Scan for the cell matching the given text and deliver its [x, y] coordinate at center. 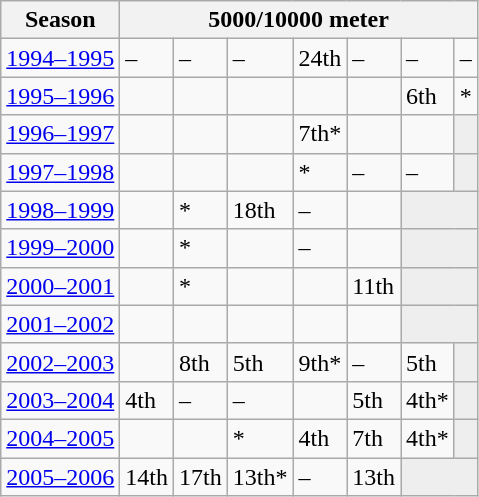
7th* [320, 134]
1994–1995 [60, 58]
1998–1999 [60, 210]
2000–2001 [60, 286]
2005–2006 [60, 477]
1999–2000 [60, 248]
1996–1997 [60, 134]
13th [374, 477]
11th [374, 286]
2003–2004 [60, 400]
13th* [260, 477]
2004–2005 [60, 438]
2002–2003 [60, 362]
8th [201, 362]
7th [374, 438]
6th [428, 96]
17th [201, 477]
9th* [320, 362]
24th [320, 58]
18th [260, 210]
2001–2002 [60, 324]
1997–1998 [60, 172]
5000/10000 meter [299, 20]
Season [60, 20]
14th [147, 477]
1995–1996 [60, 96]
